Search for the cell housing the specified text and yield its [x, y] center coordinate. 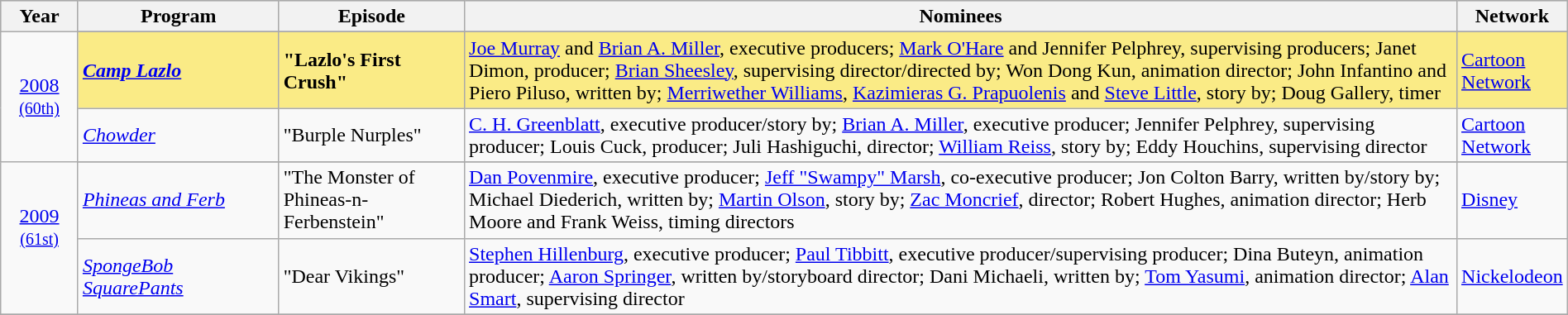
2009(61st) [40, 238]
"Lazlo's First Crush" [371, 70]
"Burple Nurples" [371, 136]
Phineas and Ferb [179, 200]
Disney [1513, 200]
"The Monster of Phineas-n-Ferbenstein" [371, 200]
Program [179, 17]
Network [1513, 17]
Episode [371, 17]
Nominees [961, 17]
2008(60th) [40, 98]
Camp Lazlo [179, 70]
Year [40, 17]
"Dear Vikings" [371, 276]
Nickelodeon [1513, 276]
Chowder [179, 136]
SpongeBob SquarePants [179, 276]
